From the cell containing the given text, extract its center point as (x, y) coordinate. 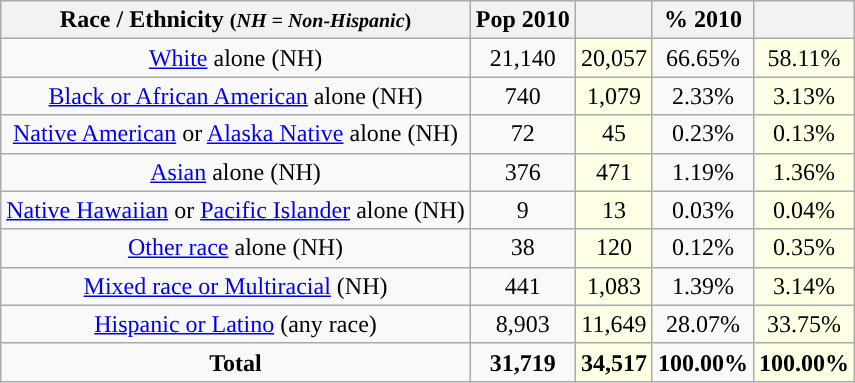
Native American or Alaska Native alone (NH) (236, 134)
1.36% (804, 172)
58.11% (804, 58)
21,140 (522, 58)
Black or African American alone (NH) (236, 96)
3.14% (804, 286)
3.13% (804, 96)
Native Hawaiian or Pacific Islander alone (NH) (236, 210)
Asian alone (NH) (236, 172)
1.39% (702, 286)
376 (522, 172)
Race / Ethnicity (NH = Non-Hispanic) (236, 20)
Total (236, 362)
White alone (NH) (236, 58)
66.65% (702, 58)
45 (614, 134)
20,057 (614, 58)
0.04% (804, 210)
% 2010 (702, 20)
Other race alone (NH) (236, 248)
72 (522, 134)
33.75% (804, 324)
Hispanic or Latino (any race) (236, 324)
13 (614, 210)
31,719 (522, 362)
0.12% (702, 248)
0.23% (702, 134)
120 (614, 248)
11,649 (614, 324)
Mixed race or Multiracial (NH) (236, 286)
38 (522, 248)
0.13% (804, 134)
471 (614, 172)
0.03% (702, 210)
1,083 (614, 286)
Pop 2010 (522, 20)
441 (522, 286)
740 (522, 96)
0.35% (804, 248)
2.33% (702, 96)
1.19% (702, 172)
34,517 (614, 362)
28.07% (702, 324)
8,903 (522, 324)
1,079 (614, 96)
9 (522, 210)
